Scan for the cell matching the given text and deliver its (X, Y) coordinate at center. 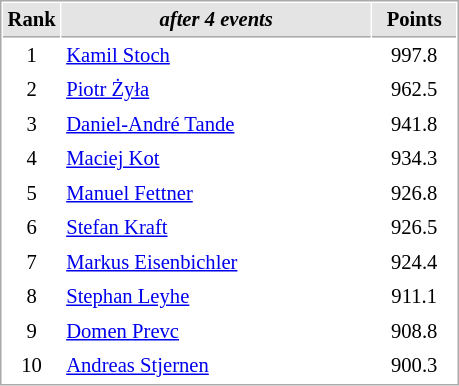
911.1 (414, 296)
2 (32, 90)
Stefan Kraft (216, 228)
997.8 (414, 56)
Domen Prevc (216, 332)
924.4 (414, 262)
Daniel-André Tande (216, 124)
1 (32, 56)
Manuel Fettner (216, 194)
6 (32, 228)
5 (32, 194)
934.3 (414, 158)
Markus Eisenbichler (216, 262)
Piotr Żyła (216, 90)
9 (32, 332)
Maciej Kot (216, 158)
Stephan Leyhe (216, 296)
Kamil Stoch (216, 56)
908.8 (414, 332)
962.5 (414, 90)
Points (414, 20)
926.8 (414, 194)
4 (32, 158)
10 (32, 366)
3 (32, 124)
8 (32, 296)
926.5 (414, 228)
Andreas Stjernen (216, 366)
900.3 (414, 366)
Rank (32, 20)
after 4 events (216, 20)
941.8 (414, 124)
7 (32, 262)
